Return [X, Y] of the center of cell containing provided text 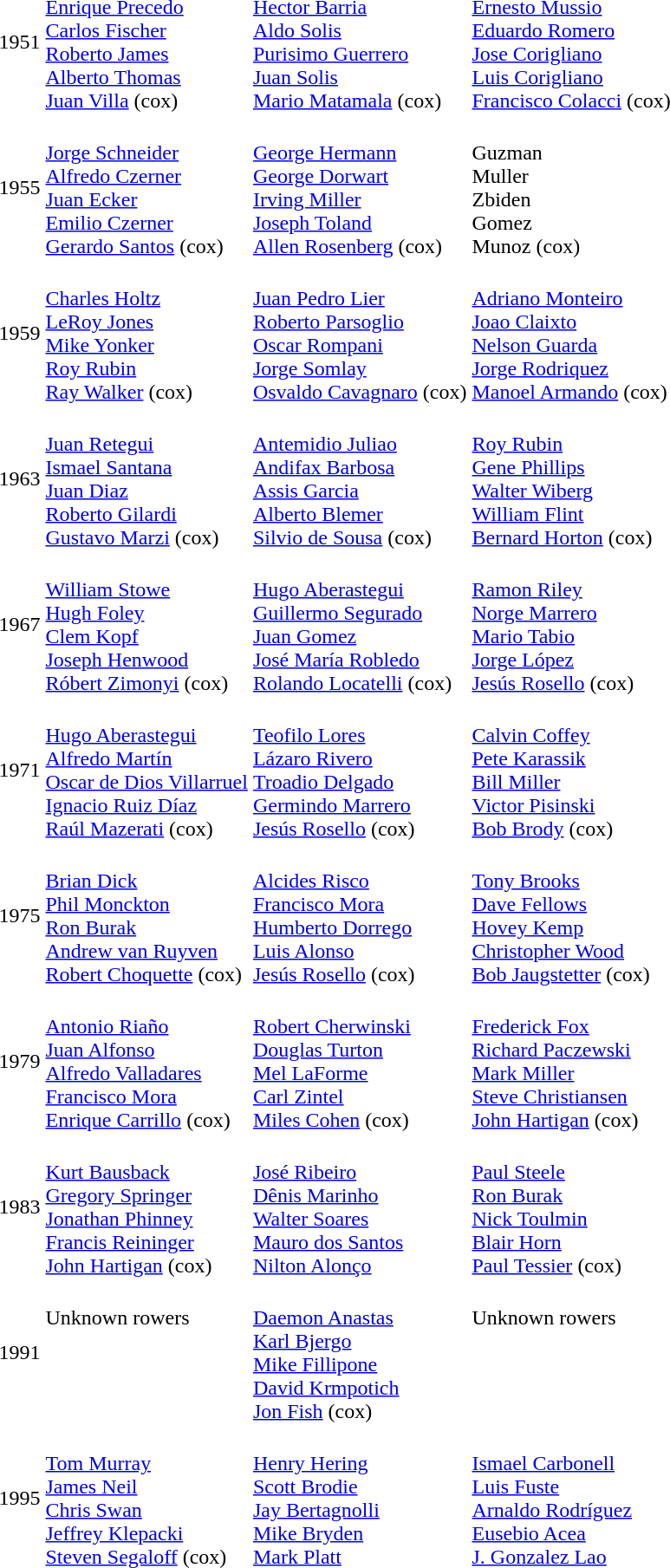
Antemidio JuliaoAndifax BarbosaAssis GarciaAlberto BlemerSilvio de Sousa (cox) [360, 478]
Daemon AnastasKarl BjergoMike FilliponeDavid KrmpotichJon Fish (cox) [360, 1352]
George HermannGeorge DorwartIrving MillerJoseph TolandAllen Rosenberg (cox) [360, 187]
Hugo AberasteguiAlfredo MartínOscar de Dios VillarruelIgnacio Ruiz DíazRaúl Mazerati (cox) [146, 770]
Hugo Aberastegui Guillermo Segurado Juan Gomez José María Robledo Rolando Locatelli (cox) [360, 624]
Antonio RiañoJuan AlfonsoAlfredo ValladaresFrancisco MoraEnrique Carrillo (cox) [146, 1061]
Robert CherwinskiDouglas TurtonMel LaFormeCarl ZintelMiles Cohen (cox) [360, 1061]
Teofilo LoresLázaro RiveroTroadio DelgadoGermindo MarreroJesús Rosello (cox) [360, 770]
Juan ReteguiIsmael SantanaJuan DiazRoberto GilardiGustavo Marzi (cox) [146, 478]
José RibeiroDênis MarinhoWalter SoaresMauro dos SantosNilton Alonço [360, 1207]
Brian DickPhil MoncktonRon BurakAndrew van RuyvenRobert Choquette (cox) [146, 915]
Unknown rowers [146, 1352]
Kurt BausbackGregory SpringerJonathan PhinneyFrancis ReiningerJohn Hartigan (cox) [146, 1207]
Juan Pedro LierRoberto ParsoglioOscar RompaniJorge SomlayOsvaldo Cavagnaro (cox) [360, 333]
Alcides RiscoFrancisco MoraHumberto DorregoLuis AlonsoJesús Rosello (cox) [360, 915]
Charles HoltzLeRoy JonesMike YonkerRoy RubinRay Walker (cox) [146, 333]
William Stowe Hugh Foley Clem Kopf Joseph Henwood Róbert Zimonyi (cox) [146, 624]
Jorge SchneiderAlfredo CzernerJuan EckerEmilio CzernerGerardo Santos (cox) [146, 187]
